Extract the [x, y] coordinate from the center of the cell holding the provided text.  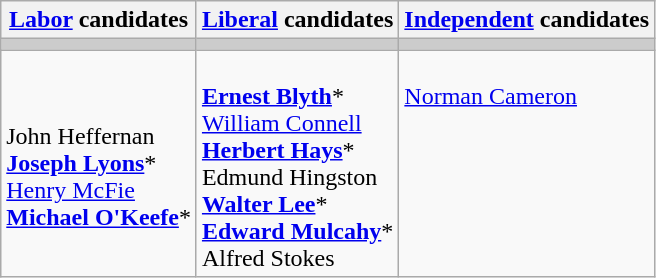
Liberal candidates [297, 20]
Independent candidates [527, 20]
Labor candidates [99, 20]
Ernest Blyth* William Connell Herbert Hays* Edmund Hingston Walter Lee* Edward Mulcahy* Alfred Stokes [297, 164]
Norman Cameron [527, 164]
John Heffernan Joseph Lyons* Henry McFie Michael O'Keefe* [99, 164]
